Locate the cell with the specified text and output its [X, Y] center coordinate. 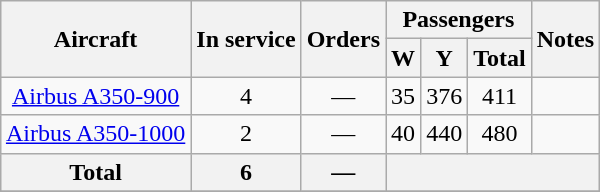
480 [500, 134]
35 [404, 96]
440 [444, 134]
6 [246, 172]
Aircraft [95, 39]
Y [444, 58]
Airbus A350-900 [95, 96]
2 [246, 134]
Orders [343, 39]
Passengers [459, 20]
376 [444, 96]
W [404, 58]
4 [246, 96]
Airbus A350-1000 [95, 134]
411 [500, 96]
In service [246, 39]
40 [404, 134]
Notes [565, 39]
